Detect which cell encompasses the target text, then output its (X, Y) center coordinate. 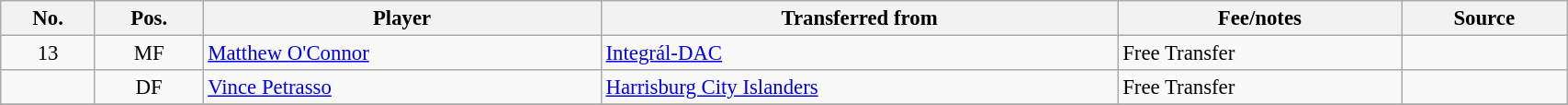
MF (149, 53)
Fee/notes (1260, 18)
Matthew O'Connor (402, 53)
Integrál-DAC (860, 53)
DF (149, 87)
Player (402, 18)
No. (48, 18)
Pos. (149, 18)
Vince Petrasso (402, 87)
Source (1484, 18)
Transferred from (860, 18)
Harrisburg City Islanders (860, 87)
13 (48, 53)
